Determine the [x, y] coordinate at the center of the cell enclosing the given text.  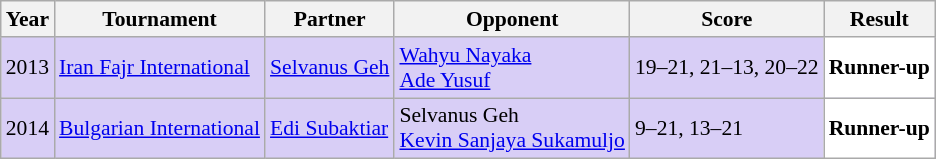
Opponent [512, 19]
Iran Fajr International [160, 68]
2014 [28, 128]
Result [880, 19]
9–21, 13–21 [727, 128]
19–21, 21–13, 20–22 [727, 68]
2013 [28, 68]
Selvanus Geh Kevin Sanjaya Sukamuljo [512, 128]
Partner [330, 19]
Score [727, 19]
Edi Subaktiar [330, 128]
Selvanus Geh [330, 68]
Wahyu Nayaka Ade Yusuf [512, 68]
Year [28, 19]
Tournament [160, 19]
Bulgarian International [160, 128]
